Find where the given text appears and provide that cell's center as (X, Y) coordinate. 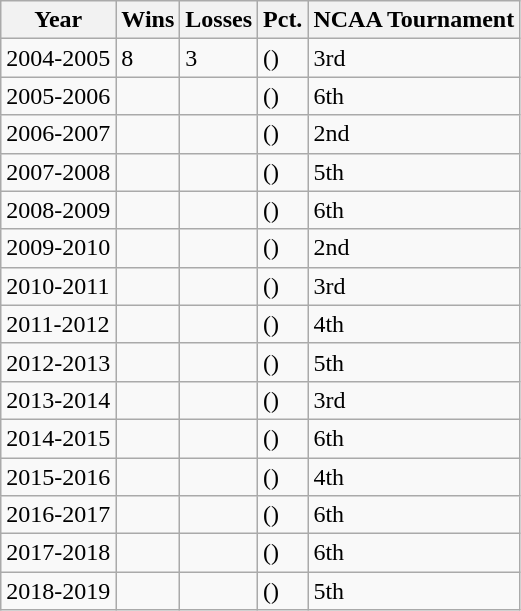
2006-2007 (58, 134)
2004-2005 (58, 58)
2005-2006 (58, 96)
2014-2015 (58, 438)
2017-2018 (58, 553)
2012-2013 (58, 362)
8 (148, 58)
2009-2010 (58, 248)
2015-2016 (58, 477)
3 (219, 58)
Losses (219, 20)
2016-2017 (58, 515)
NCAA Tournament (414, 20)
Wins (148, 20)
2007-2008 (58, 172)
2008-2009 (58, 210)
2013-2014 (58, 400)
Year (58, 20)
2018-2019 (58, 591)
Pct. (283, 20)
2010-2011 (58, 286)
2011-2012 (58, 324)
